Provide the [X, Y] coordinate of the cell's center where the given text is located.  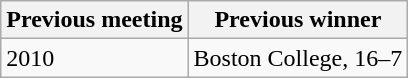
2010 [94, 58]
Previous meeting [94, 20]
Previous winner [298, 20]
Boston College, 16–7 [298, 58]
